From the cell containing the given text, extract its center point as (x, y) coordinate. 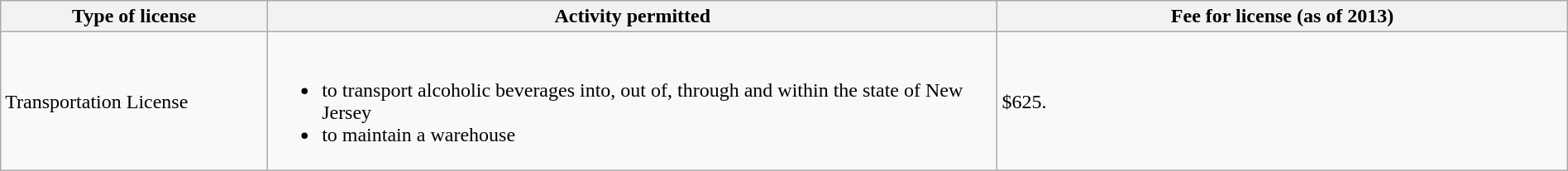
Fee for license (as of 2013) (1282, 17)
Activity permitted (633, 17)
Transportation License (134, 101)
Type of license (134, 17)
$625. (1282, 101)
to transport alcoholic beverages into, out of, through and within the state of New Jerseyto maintain a warehouse (633, 101)
